Extract the [X, Y] coordinate from the center of the cell holding the provided text.  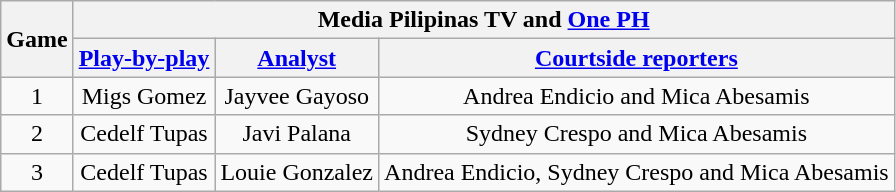
Jayvee Gayoso [297, 96]
1 [37, 96]
Media Pilipinas TV and One PH [484, 20]
Andrea Endicio, Sydney Crespo and Mica Abesamis [637, 172]
Analyst [297, 58]
Courtside reporters [637, 58]
2 [37, 134]
Migs Gomez [144, 96]
Louie Gonzalez [297, 172]
Game [37, 39]
Andrea Endicio and Mica Abesamis [637, 96]
Sydney Crespo and Mica Abesamis [637, 134]
Javi Palana [297, 134]
Play-by-play [144, 58]
3 [37, 172]
